Return (X, Y) of the center of cell containing provided text 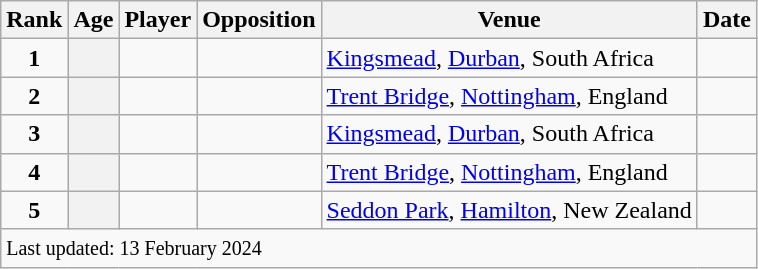
Player (158, 20)
5 (34, 210)
Date (726, 20)
1 (34, 58)
2 (34, 96)
Venue (509, 20)
Rank (34, 20)
3 (34, 134)
Opposition (259, 20)
Last updated: 13 February 2024 (379, 248)
Seddon Park, Hamilton, New Zealand (509, 210)
Age (94, 20)
4 (34, 172)
